Output the (X, Y) coordinate of the center of the cell containing the given text.  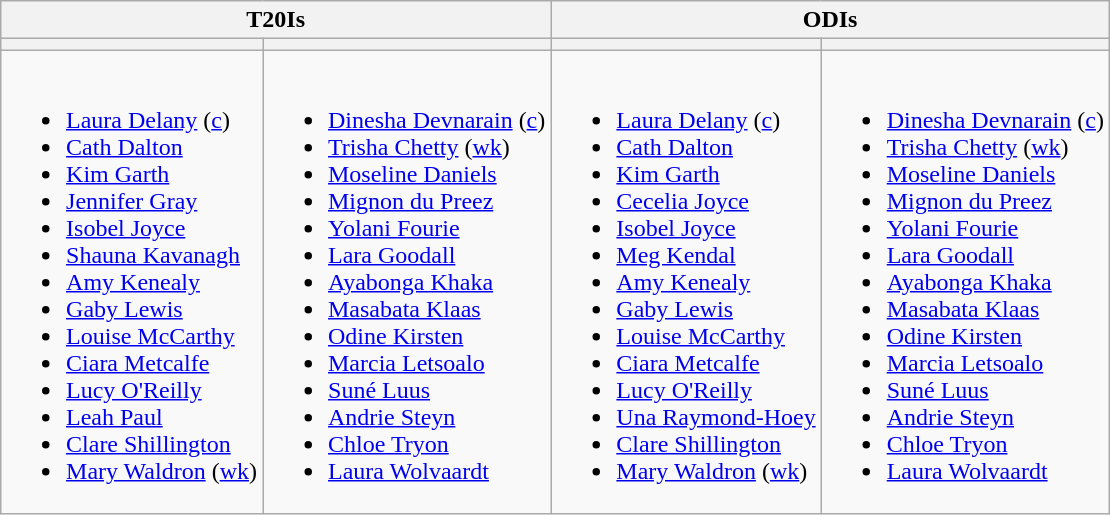
T20Is (276, 20)
ODIs (830, 20)
